Identify which cell holds the provided text, then report its (x, y) central coordinate. 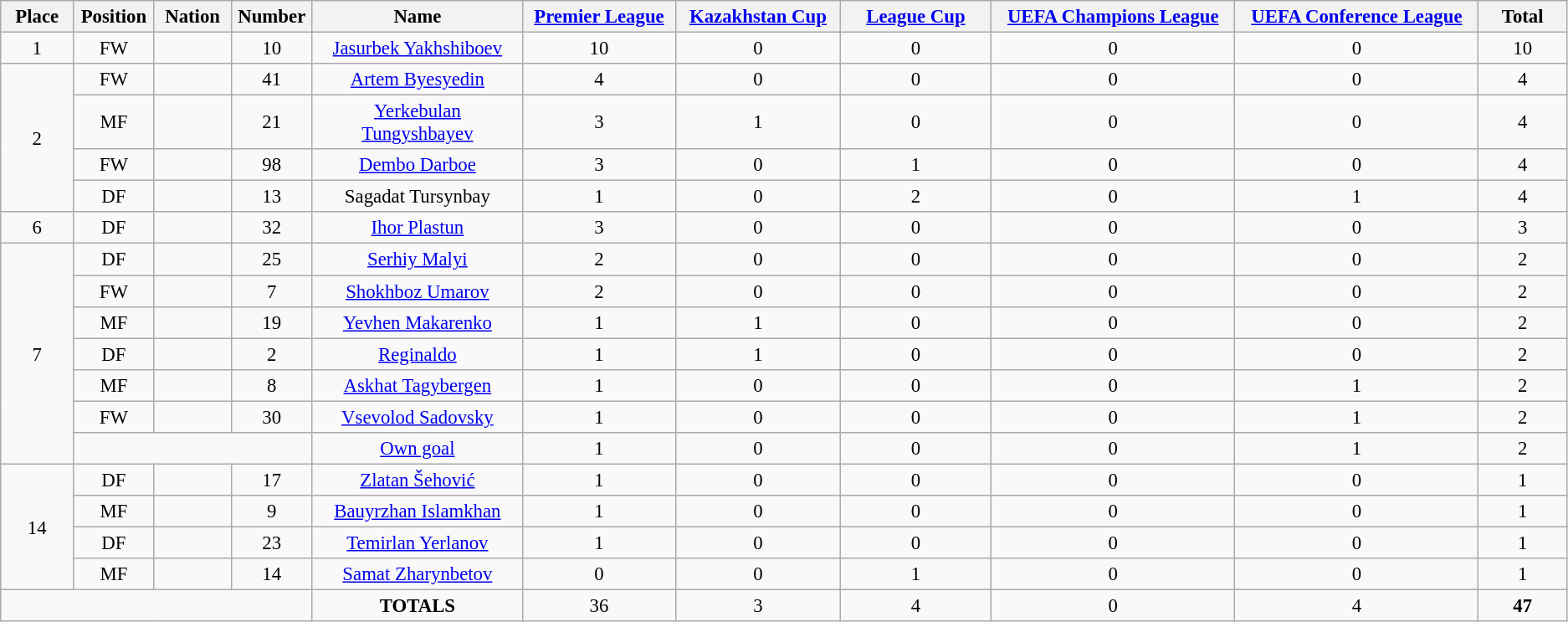
TOTALS (417, 606)
Kazakhstan Cup (758, 17)
UEFA Champions League (1113, 17)
41 (271, 80)
Temirlan Yerlanov (417, 542)
Yevhen Makarenko (417, 322)
30 (271, 417)
13 (271, 197)
Vsevolod Sadovsky (417, 417)
25 (271, 260)
Ihor Plastun (417, 229)
UEFA Conference League (1357, 17)
Serhiy Malyi (417, 260)
Place (37, 17)
Bauyrzhan Islamkhan (417, 511)
23 (271, 542)
Zlatan Šehović (417, 480)
Askhat Tagybergen (417, 385)
Dembo Darboe (417, 165)
19 (271, 322)
Premier League (599, 17)
6 (37, 229)
Total (1523, 17)
98 (271, 165)
8 (271, 385)
Name (417, 17)
Jasurbek Yakhshiboev (417, 49)
Nation (192, 17)
League Cup (915, 17)
32 (271, 229)
47 (1523, 606)
Reginaldo (417, 354)
Own goal (417, 449)
Number (271, 17)
21 (271, 122)
Yerkebulan Tungyshbayev (417, 122)
36 (599, 606)
17 (271, 480)
Sagadat Tursynbay (417, 197)
Samat Zharynbetov (417, 574)
Position (114, 17)
Artem Byesyedin (417, 80)
9 (271, 511)
Shokhboz Umarov (417, 291)
